For the text-containing cell, return its midpoint in (X, Y) coordinate format. 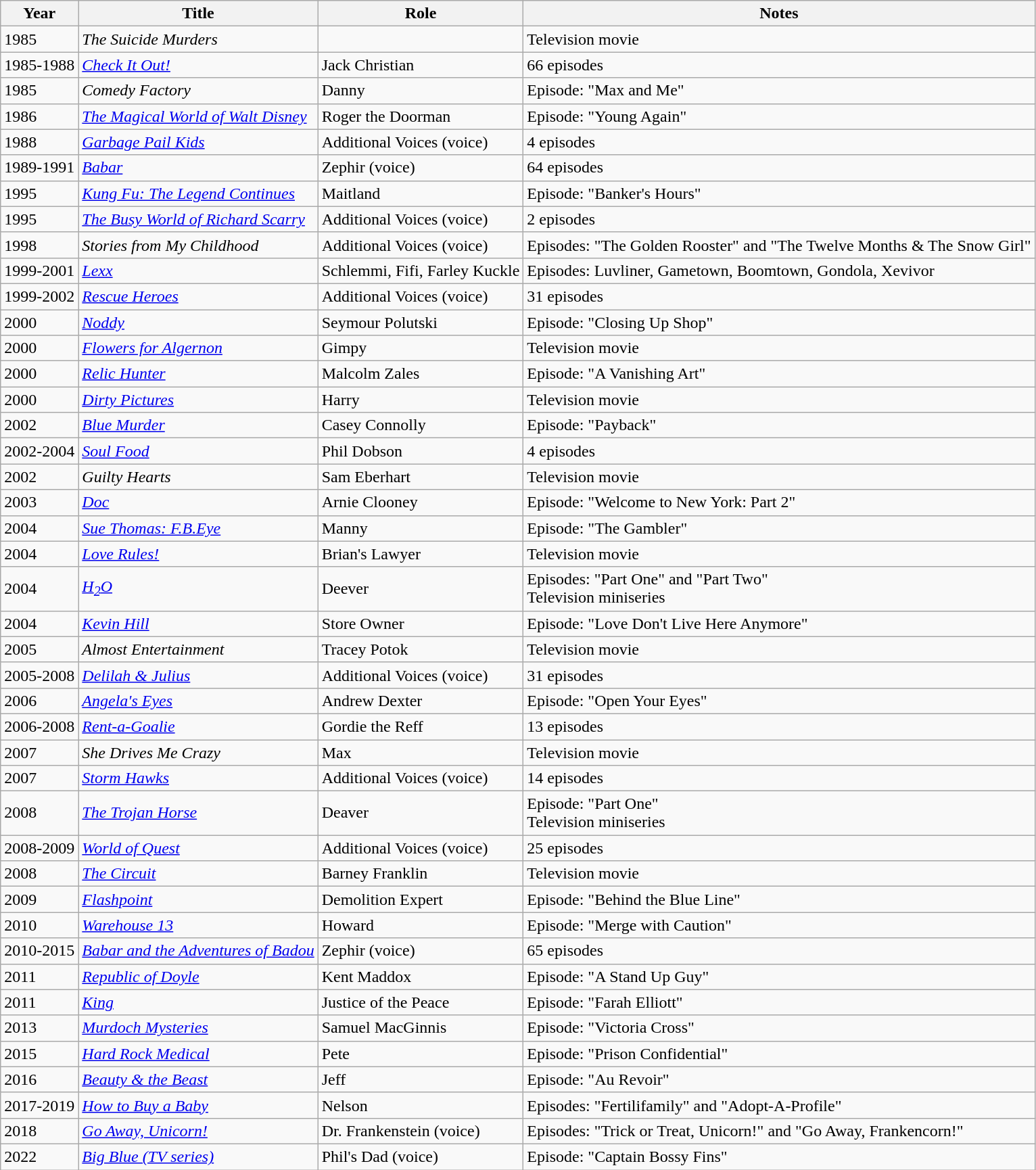
1998 (39, 245)
Stories from My Childhood (198, 245)
Episodes: "Part One" and "Part Two"Television miniseries (779, 588)
Doc (198, 502)
Episode: "Open Your Eyes" (779, 701)
2010 (39, 925)
Rescue Heroes (198, 296)
1999-2001 (39, 271)
1999-2002 (39, 296)
Episodes: "Trick or Treat, Unicorn!" and "Go Away, Frankencorn!" (779, 1131)
Nelson (421, 1105)
Episode: "A Vanishing Art" (779, 374)
2002-2004 (39, 451)
2 episodes (779, 219)
Check It Out! (198, 65)
Tracey Potok (421, 649)
Year (39, 14)
King (198, 1002)
Title (198, 14)
25 episodes (779, 848)
Babar (198, 168)
Role (421, 14)
1986 (39, 116)
The Magical World of Walt Disney (198, 116)
Love Rules! (198, 554)
14 episodes (779, 778)
How to Buy a Baby (198, 1105)
Episode: "Max and Me" (779, 91)
Episode: "Merge with Caution" (779, 925)
Manny (421, 528)
2018 (39, 1131)
Jeff (421, 1079)
Delilah & Julius (198, 675)
Comedy Factory (198, 91)
Phil's Dad (voice) (421, 1156)
Dirty Pictures (198, 400)
Episodes: Luvliner, Gametown, Boomtown, Gondola, Xevivor (779, 271)
Store Owner (421, 624)
66 episodes (779, 65)
2017-2019 (39, 1105)
Seymour Polutski (421, 323)
Big Blue (TV series) (198, 1156)
2006 (39, 701)
H2O (198, 588)
Brian's Lawyer (421, 554)
Howard (421, 925)
Episodes: "The Golden Rooster" and "The Twelve Months & The Snow Girl" (779, 245)
1985-1988 (39, 65)
Blue Murder (198, 425)
Max (421, 753)
Barney Franklin (421, 874)
Demolition Expert (421, 899)
Episode: "Payback" (779, 425)
Sam Eberhart (421, 477)
Episode: "Love Don't Live Here Anymore" (779, 624)
Episodes: "Fertilifamily" and "Adopt-A-Profile" (779, 1105)
Almost Entertainment (198, 649)
2003 (39, 502)
Murdoch Mysteries (198, 1028)
1989-1991 (39, 168)
Episode: "Captain Bossy Fins" (779, 1156)
64 episodes (779, 168)
Malcolm Zales (421, 374)
Notes (779, 14)
Episode: "Young Again" (779, 116)
Schlemmi, Fifi, Farley Kuckle (421, 271)
World of Quest (198, 848)
Dr. Frankenstein (voice) (421, 1131)
Flowers for Algernon (198, 348)
Babar and the Adventures of Badou (198, 951)
Kung Fu: The Legend Continues (198, 193)
2010-2015 (39, 951)
Noddy (198, 323)
Maitland (421, 193)
Episode: "Victoria Cross" (779, 1028)
Rent-a-Goalie (198, 726)
The Trojan Horse (198, 813)
Flashpoint (198, 899)
Angela's Eyes (198, 701)
65 episodes (779, 951)
2005 (39, 649)
She Drives Me Crazy (198, 753)
Episode: "Farah Elliott" (779, 1002)
Guilty Hearts (198, 477)
Episode: "Part One"Television miniseries (779, 813)
Justice of the Peace (421, 1002)
Soul Food (198, 451)
1988 (39, 142)
Kevin Hill (198, 624)
Episode: "The Gambler" (779, 528)
Casey Connolly (421, 425)
Episode: "Prison Confidential" (779, 1054)
Episode: "Welcome to New York: Part 2" (779, 502)
Beauty & the Beast (198, 1079)
The Suicide Murders (198, 39)
Warehouse 13 (198, 925)
Relic Hunter (198, 374)
Garbage Pail Kids (198, 142)
Roger the Doorman (421, 116)
Republic of Doyle (198, 977)
2013 (39, 1028)
Go Away, Unicorn! (198, 1131)
2008-2009 (39, 848)
Hard Rock Medical (198, 1054)
The Busy World of Richard Scarry (198, 219)
Gimpy (421, 348)
Episode: "Banker's Hours" (779, 193)
2015 (39, 1054)
2009 (39, 899)
2022 (39, 1156)
Lexx (198, 271)
Deever (421, 588)
Gordie the Reff (421, 726)
Andrew Dexter (421, 701)
Kent Maddox (421, 977)
Harry (421, 400)
Episode: "Behind the Blue Line" (779, 899)
2006-2008 (39, 726)
Phil Dobson (421, 451)
13 episodes (779, 726)
Pete (421, 1054)
Samuel MacGinnis (421, 1028)
Arnie Clooney (421, 502)
Storm Hawks (198, 778)
Jack Christian (421, 65)
Danny (421, 91)
Episode: "Closing Up Shop" (779, 323)
The Circuit (198, 874)
Episode: "Au Revoir" (779, 1079)
2016 (39, 1079)
Deaver (421, 813)
2005-2008 (39, 675)
Episode: "A Stand Up Guy" (779, 977)
Sue Thomas: F.B.Eye (198, 528)
